Capture the cell that displays the provided text and extract its [X, Y] central coordinate. 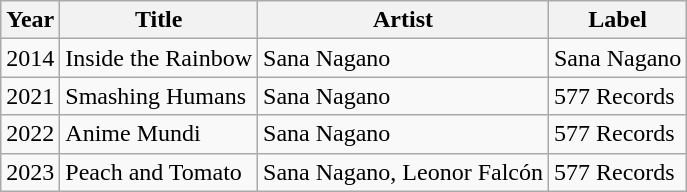
2023 [30, 172]
Sana Nagano, Leonor Falcón [404, 172]
Smashing Humans [159, 96]
2014 [30, 58]
Title [159, 20]
Artist [404, 20]
Year [30, 20]
2021 [30, 96]
Inside the Rainbow [159, 58]
2022 [30, 134]
Peach and Tomato [159, 172]
Label [617, 20]
Anime Mundi [159, 134]
